Output the (X, Y) coordinate of the center of the cell containing the given text.  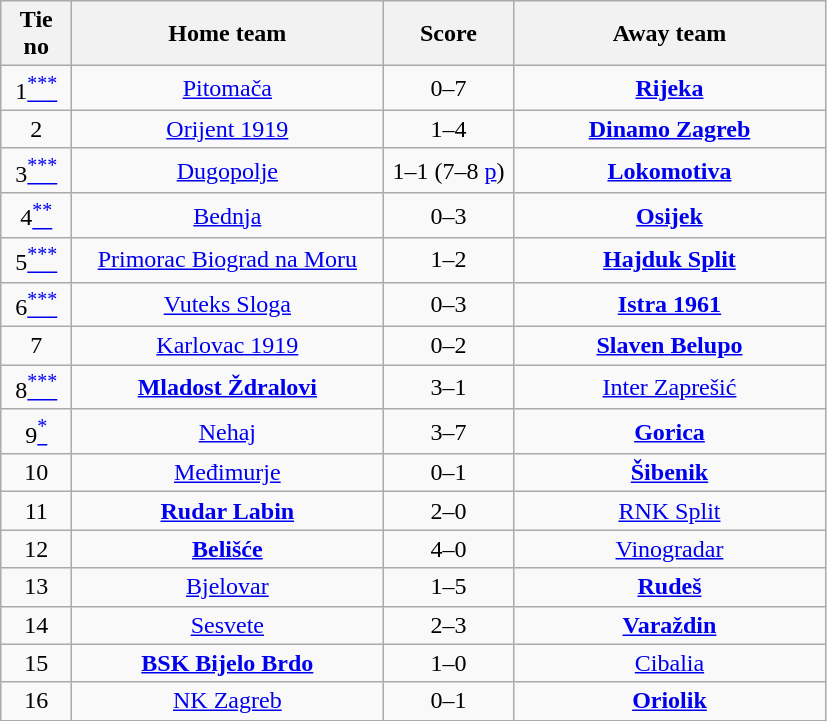
Gorica (670, 432)
Vinogradar (670, 549)
11 (36, 511)
Tie no (36, 34)
Vuteks Sloga (228, 304)
16 (36, 701)
Oriolik (670, 701)
2–3 (448, 625)
3–7 (448, 432)
15 (36, 663)
2 (36, 129)
1–1 (7–8 p) (448, 170)
4** (36, 216)
Karlovac 1919 (228, 346)
Šibenik (670, 473)
12 (36, 549)
Rijeka (670, 88)
0–7 (448, 88)
Dinamo Zagreb (670, 129)
Inter Zaprešić (670, 388)
Belišće (228, 549)
5*** (36, 260)
Slaven Belupo (670, 346)
Rudar Labin (228, 511)
Away team (670, 34)
Varaždin (670, 625)
Orijent 1919 (228, 129)
8*** (36, 388)
6*** (36, 304)
Rudeš (670, 587)
14 (36, 625)
Mladost Ždralovi (228, 388)
1–5 (448, 587)
1–4 (448, 129)
1*** (36, 88)
3–1 (448, 388)
1–2 (448, 260)
0–2 (448, 346)
Home team (228, 34)
Dugopolje (228, 170)
Score (448, 34)
13 (36, 587)
Međimurje (228, 473)
4–0 (448, 549)
3*** (36, 170)
RNK Split (670, 511)
Bjelovar (228, 587)
2–0 (448, 511)
Primorac Biograd na Moru (228, 260)
BSK Bijelo Brdo (228, 663)
Nehaj (228, 432)
Lokomotiva (670, 170)
10 (36, 473)
7 (36, 346)
NK Zagreb (228, 701)
9* (36, 432)
Bednja (228, 216)
Istra 1961 (670, 304)
Hajduk Split (670, 260)
Cibalia (670, 663)
Pitomača (228, 88)
Sesvete (228, 625)
1–0 (448, 663)
Osijek (670, 216)
